Search for the cell housing the specified text and yield its (X, Y) center coordinate. 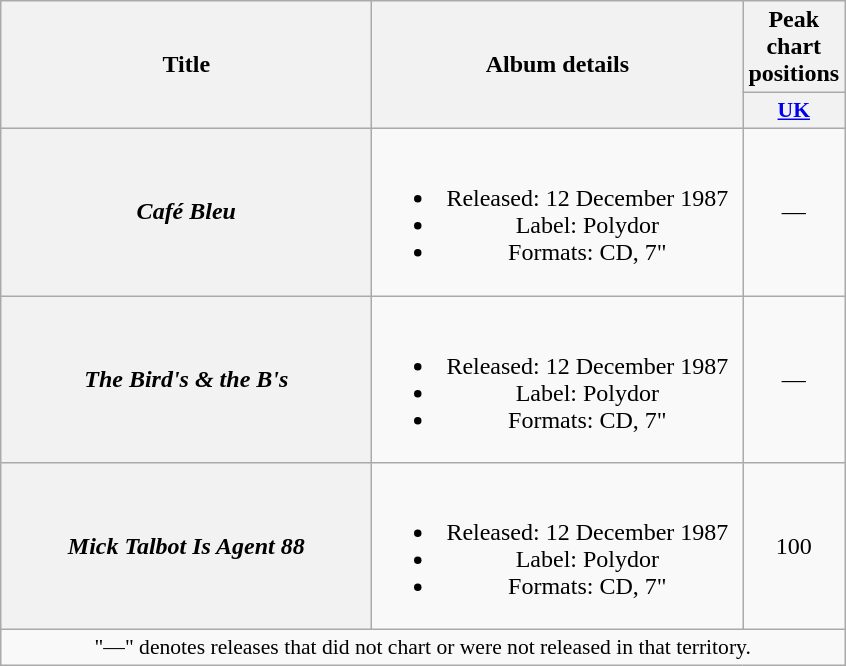
The Bird's & the B's (186, 380)
Album details (558, 65)
UK (794, 111)
Mick Talbot Is Agent 88 (186, 546)
Peak chart positions (794, 47)
Café Bleu (186, 212)
"—" denotes releases that did not chart or were not released in that territory. (423, 648)
100 (794, 546)
Title (186, 65)
